For the text-containing cell, return its midpoint in (x, y) coordinate format. 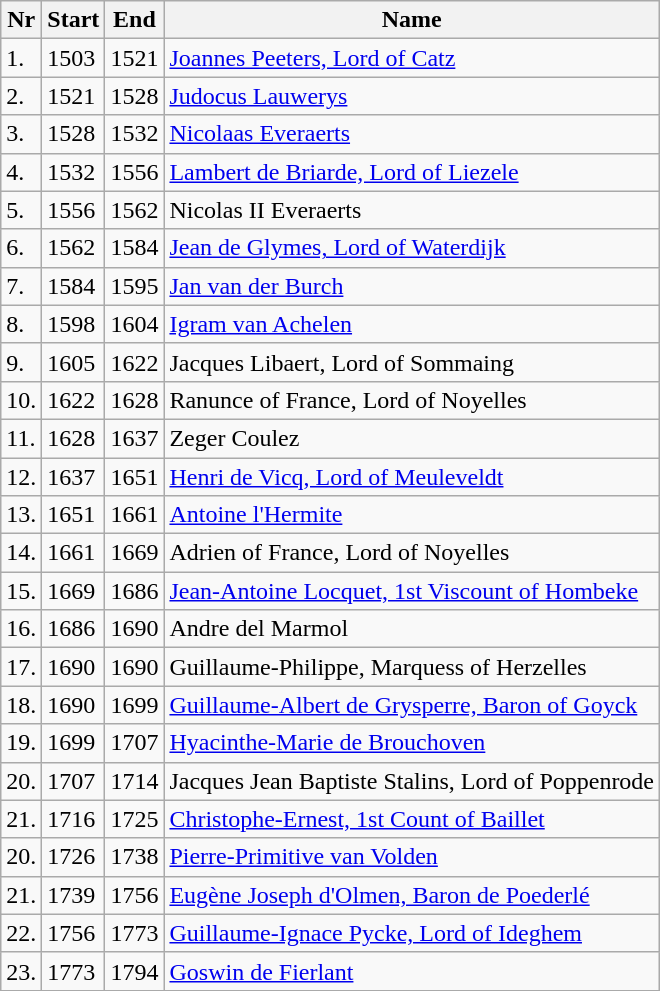
5. (22, 210)
Henri de Vicq, Lord of Meuleveldt (412, 477)
1714 (134, 781)
16. (22, 629)
3. (22, 134)
1739 (74, 895)
Zeger Coulez (412, 438)
Joannes Peeters, Lord of Catz (412, 58)
17. (22, 667)
Guillaume-Philippe, Marquess of Herzelles (412, 667)
6. (22, 248)
10. (22, 400)
Christophe-Ernest, 1st Count of Baillet (412, 819)
13. (22, 515)
Andre del Marmol (412, 629)
Jacques Jean Baptiste Stalins, Lord of Poppenrode (412, 781)
9. (22, 362)
Jan van der Burch (412, 286)
Eugène Joseph d'Olmen, Baron de Poederlé (412, 895)
1726 (74, 857)
Jacques Libaert, Lord of Sommaing (412, 362)
Jean-Antoine Locquet, 1st Viscount of Hombeke (412, 591)
23. (22, 971)
Start (74, 20)
End (134, 20)
Goswin de Fierlant (412, 971)
Adrien of France, Lord of Noyelles (412, 553)
1503 (74, 58)
Name (412, 20)
11. (22, 438)
14. (22, 553)
1716 (74, 819)
12. (22, 477)
15. (22, 591)
8. (22, 324)
1604 (134, 324)
Ranunce of France, Lord of Noyelles (412, 400)
Guillaume-Albert de Grysperre, Baron of Goyck (412, 705)
Nicolas II Everaerts (412, 210)
Judocus Lauwerys (412, 96)
Jean de Glymes, Lord of Waterdijk (412, 248)
18. (22, 705)
1598 (74, 324)
19. (22, 743)
1595 (134, 286)
Antoine l'Hermite (412, 515)
1738 (134, 857)
Lambert de Briarde, Lord of Liezele (412, 172)
Guillaume-Ignace Pycke, Lord of Ideghem (412, 933)
Pierre-Primitive van Volden (412, 857)
22. (22, 933)
1725 (134, 819)
Nr (22, 20)
1605 (74, 362)
Igram van Achelen (412, 324)
Hyacinthe-Marie de Brouchoven (412, 743)
7. (22, 286)
1. (22, 58)
4. (22, 172)
1794 (134, 971)
2. (22, 96)
Nicolaas Everaerts (412, 134)
